Identify which cell holds the provided text, then report its (X, Y) central coordinate. 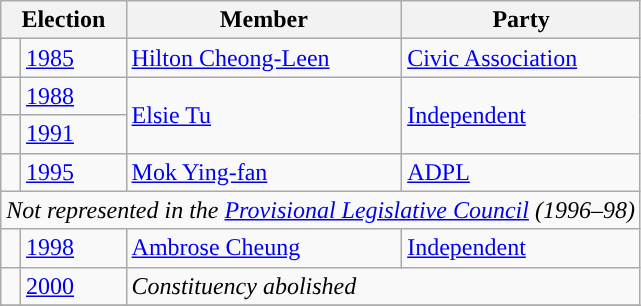
Not represented in the Provisional Legislative Council (1996–98) (321, 210)
1995 (73, 172)
Mok Ying-fan (264, 172)
2000 (73, 286)
Elsie Tu (264, 115)
1985 (73, 58)
Constituency abolished (383, 286)
1991 (73, 134)
1988 (73, 96)
Hilton Cheong-Leen (264, 58)
Party (522, 20)
1998 (73, 248)
Civic Association (522, 58)
Ambrose Cheung (264, 248)
ADPL (522, 172)
Election (64, 20)
Member (264, 20)
